Locate the cell with the specified text and output its [X, Y] center coordinate. 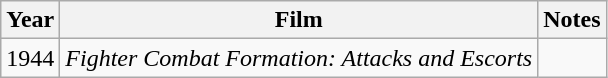
Year [30, 20]
Fighter Combat Formation: Attacks and Escorts [299, 58]
Notes [572, 20]
1944 [30, 58]
Film [299, 20]
